Detect which cell encompasses the target text, then output its (x, y) center coordinate. 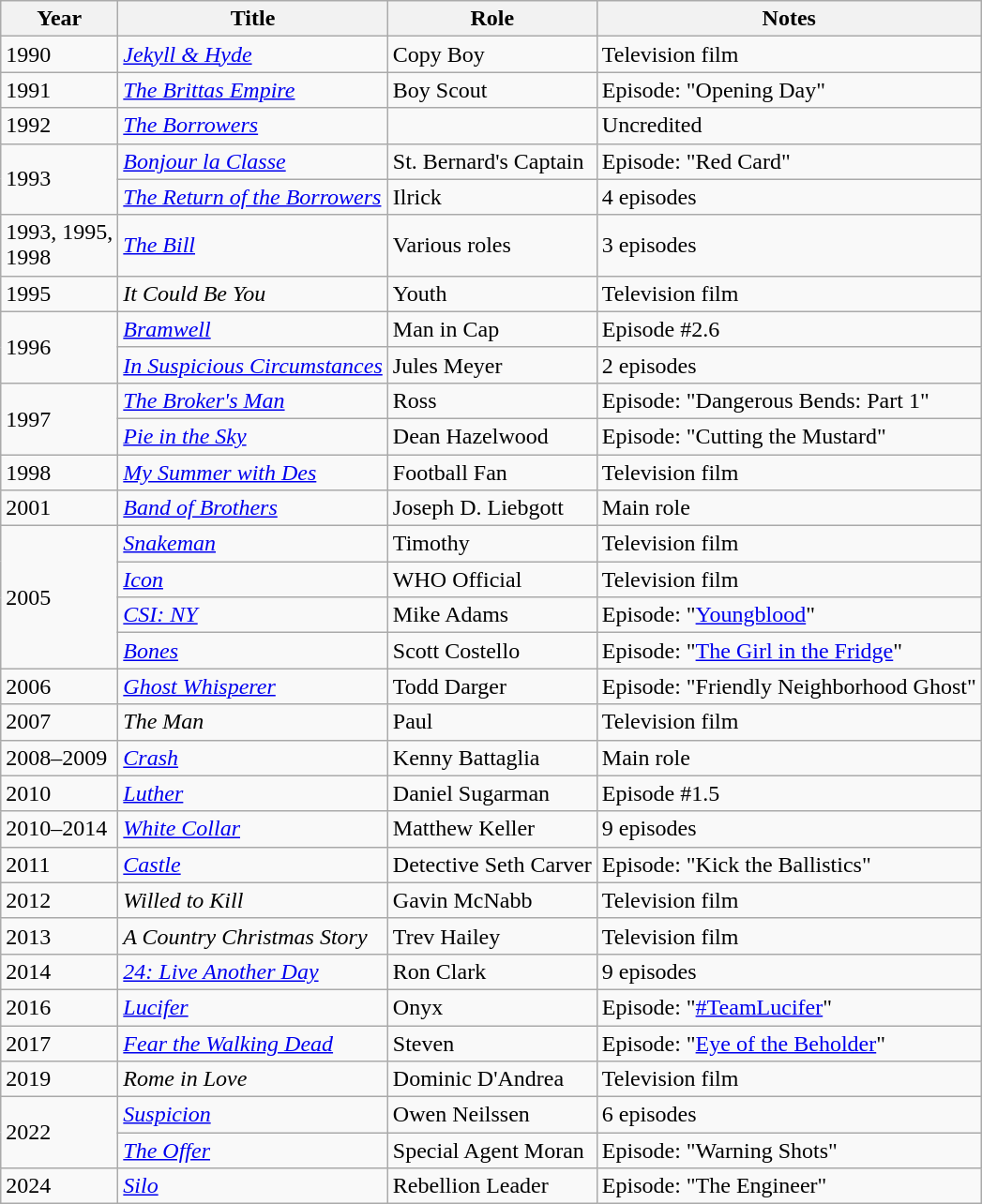
The Return of the Borrowers (253, 197)
Matthew Keller (491, 829)
My Summer with Des (253, 472)
2010–2014 (60, 829)
Episode: "Friendly Neighborhood Ghost" (789, 686)
Jekyll & Hyde (253, 54)
Silo (253, 1186)
2007 (60, 722)
Suspicion (253, 1115)
Gavin McNabb (491, 900)
The Man (253, 722)
2010 (60, 793)
Dominic D'Andrea (491, 1079)
Timothy (491, 544)
Daniel Sugarman (491, 793)
In Suspicious Circumstances (253, 365)
Luther (253, 793)
Kenny Battaglia (491, 758)
6 episodes (789, 1115)
2005 (60, 597)
Ron Clark (491, 971)
Uncredited (789, 126)
2006 (60, 686)
Dean Hazelwood (491, 436)
Special Agent Moran (491, 1151)
Fear the Walking Dead (253, 1044)
Episode: "Dangerous Bends: Part 1" (789, 400)
Episode: "Kick the Ballistics" (789, 865)
Todd Darger (491, 686)
Band of Brothers (253, 508)
Episode #2.6 (789, 329)
2022 (60, 1133)
Scott Costello (491, 651)
Copy Boy (491, 54)
Icon (253, 579)
1993, 1995,1998 (60, 246)
Ghost Whisperer (253, 686)
1992 (60, 126)
2013 (60, 936)
Episode: "Youngblood" (789, 615)
Castle (253, 865)
WHO Official (491, 579)
Bones (253, 651)
St. Bernard's Captain (491, 161)
Role (491, 19)
A Country Christmas Story (253, 936)
1995 (60, 293)
Football Fan (491, 472)
1998 (60, 472)
Boy Scout (491, 90)
2011 (60, 865)
Lucifer (253, 1007)
1997 (60, 418)
Joseph D. Liebgott (491, 508)
1993 (60, 179)
Episode #1.5 (789, 793)
The Offer (253, 1151)
Episode: "Opening Day" (789, 90)
CSI: NY (253, 615)
Title (253, 19)
Detective Seth Carver (491, 865)
Bramwell (253, 329)
2008–2009 (60, 758)
Youth (491, 293)
Trev Hailey (491, 936)
1991 (60, 90)
Snakeman (253, 544)
2019 (60, 1079)
4 episodes (789, 197)
Rebellion Leader (491, 1186)
Mike Adams (491, 615)
Jules Meyer (491, 365)
Crash (253, 758)
1996 (60, 347)
2014 (60, 971)
2001 (60, 508)
Ross (491, 400)
Rome in Love (253, 1079)
Episode: "Eye of the Beholder" (789, 1044)
2016 (60, 1007)
Pie in the Sky (253, 436)
Paul (491, 722)
2017 (60, 1044)
Episode: "#TeamLucifer" (789, 1007)
The Broker's Man (253, 400)
Year (60, 19)
2 episodes (789, 365)
24: Live Another Day (253, 971)
3 episodes (789, 246)
Bonjour la Classe (253, 161)
Man in Cap (491, 329)
White Collar (253, 829)
Episode: "Cutting the Mustard" (789, 436)
Ilrick (491, 197)
The Borrowers (253, 126)
Willed to Kill (253, 900)
Episode: "Warning Shots" (789, 1151)
Various roles (491, 246)
Steven (491, 1044)
Episode: "The Engineer" (789, 1186)
1990 (60, 54)
Owen Neilssen (491, 1115)
It Could Be You (253, 293)
Notes (789, 19)
Episode: "Red Card" (789, 161)
The Brittas Empire (253, 90)
2012 (60, 900)
2024 (60, 1186)
Onyx (491, 1007)
Episode: "The Girl in the Fridge" (789, 651)
The Bill (253, 246)
